For the text-containing cell, return its midpoint in (x, y) coordinate format. 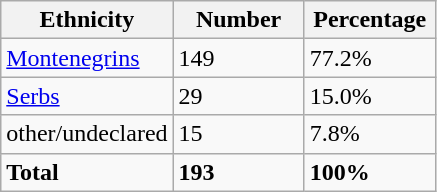
29 (238, 96)
15.0% (370, 96)
Serbs (87, 96)
7.8% (370, 134)
193 (238, 172)
Total (87, 172)
100% (370, 172)
77.2% (370, 58)
Percentage (370, 20)
15 (238, 134)
Number (238, 20)
other/undeclared (87, 134)
149 (238, 58)
Ethnicity (87, 20)
Montenegrins (87, 58)
